Capture the cell that displays the provided text and extract its (x, y) central coordinate. 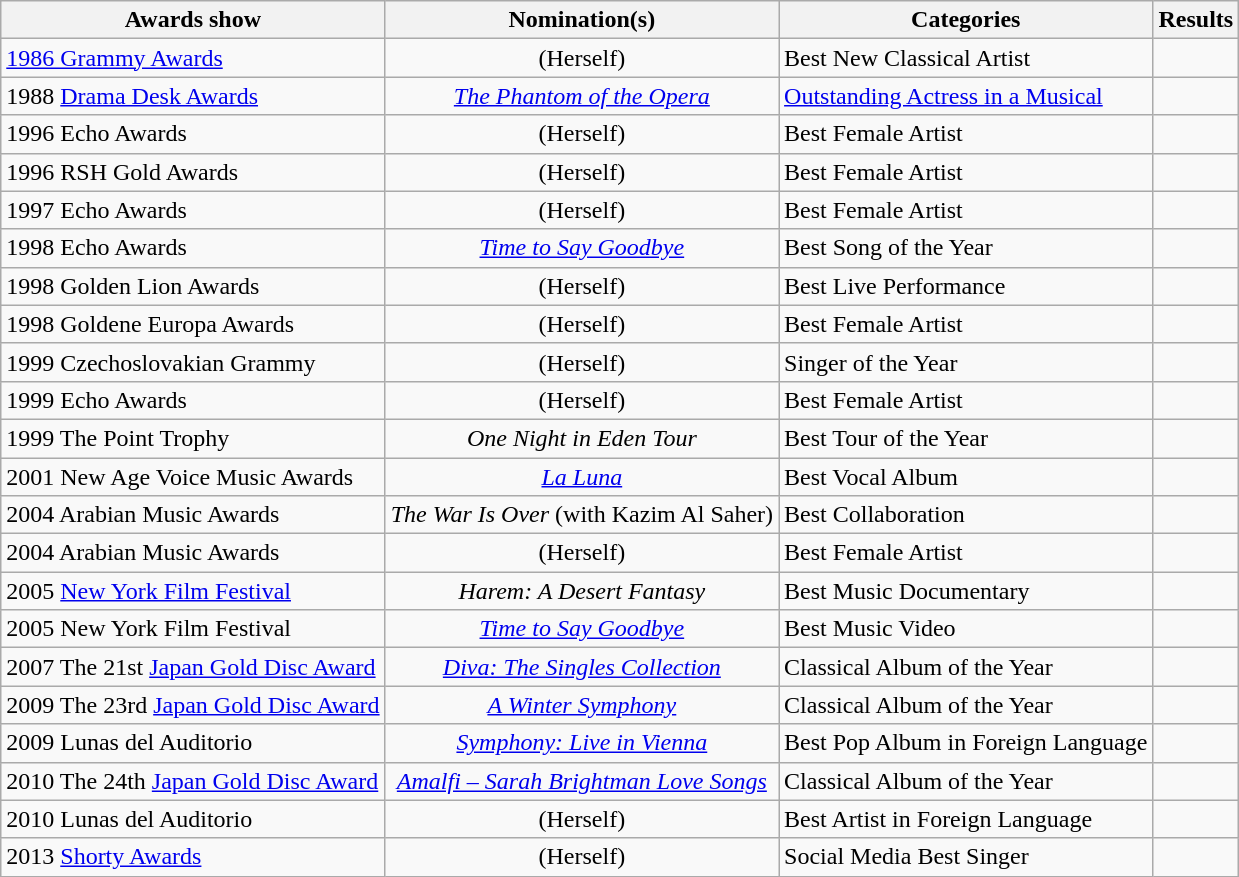
Diva: The Singles Collection (582, 667)
Results (1196, 20)
1999 The Point Trophy (193, 438)
Amalfi – Sarah Brightman Love Songs (582, 781)
Best Pop Album in Foreign Language (966, 743)
The War Is Over (with Kazim Al Saher) (582, 515)
1986 Grammy Awards (193, 58)
A Winter Symphony (582, 705)
1999 Echo Awards (193, 400)
One Night in Eden Tour (582, 438)
Best Music Video (966, 629)
Best New Classical Artist (966, 58)
Best Vocal Album (966, 477)
1996 Echo Awards (193, 134)
1996 RSH Gold Awards (193, 172)
2010 The 24th Japan Gold Disc Award (193, 781)
1998 Goldene Europa Awards (193, 324)
2010 Lunas del Auditorio (193, 819)
Social Media Best Singer (966, 857)
La Luna (582, 477)
2007 The 21st Japan Gold Disc Award (193, 667)
2013 Shorty Awards (193, 857)
2009 Lunas del Auditorio (193, 743)
Best Artist in Foreign Language (966, 819)
Singer of the Year (966, 362)
1998 Golden Lion Awards (193, 286)
2001 New Age Voice Music Awards (193, 477)
Nomination(s) (582, 20)
Best Live Performance (966, 286)
Symphony: Live in Vienna (582, 743)
The Phantom of the Opera (582, 96)
Awards show (193, 20)
Categories (966, 20)
1997 Echo Awards (193, 210)
Best Collaboration (966, 515)
1988 Drama Desk Awards (193, 96)
Best Tour of the Year (966, 438)
1999 Czechoslovakian Grammy (193, 362)
Harem: A Desert Fantasy (582, 591)
Outstanding Actress in a Musical (966, 96)
Best Music Documentary (966, 591)
1998 Echo Awards (193, 248)
2009 The 23rd Japan Gold Disc Award (193, 705)
Best Song of the Year (966, 248)
